Scan for the cell matching the given text and deliver its (X, Y) coordinate at center. 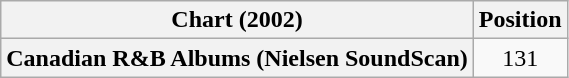
Canadian R&B Albums (Nielsen SoundScan) (238, 58)
Chart (2002) (238, 20)
Position (520, 20)
131 (520, 58)
